Detect which cell encompasses the target text, then output its (x, y) center coordinate. 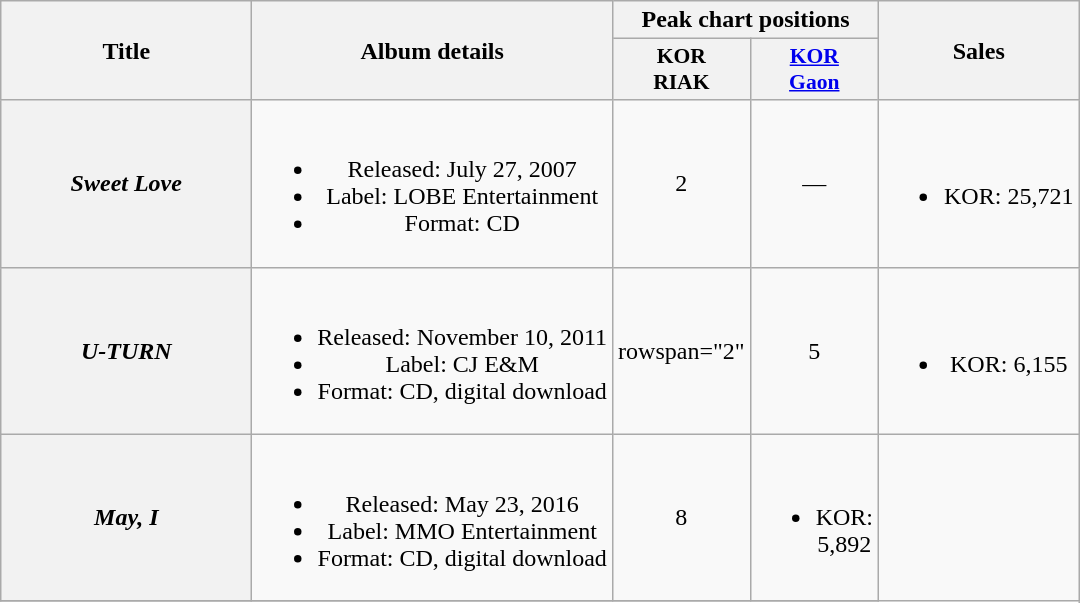
rowspan="2" (682, 350)
KOR: 25,721 (979, 184)
May, I (126, 518)
U-TURN (126, 350)
KORRIAK (682, 70)
Title (126, 50)
2 (682, 184)
Sales (979, 50)
5 (814, 350)
KOR: 6,155 (979, 350)
KORGaon (814, 70)
KOR: 5,892 (814, 518)
Album details (432, 50)
8 (682, 518)
Sweet Love (126, 184)
Released: July 27, 2007Label: LOBE EntertainmentFormat: CD (432, 184)
Peak chart positions (746, 20)
Released: May 23, 2016Label: MMO EntertainmentFormat: CD, digital download (432, 518)
Released: November 10, 2011Label: CJ E&MFormat: CD, digital download (432, 350)
— (814, 184)
